Return [x, y] of the center of cell containing provided text 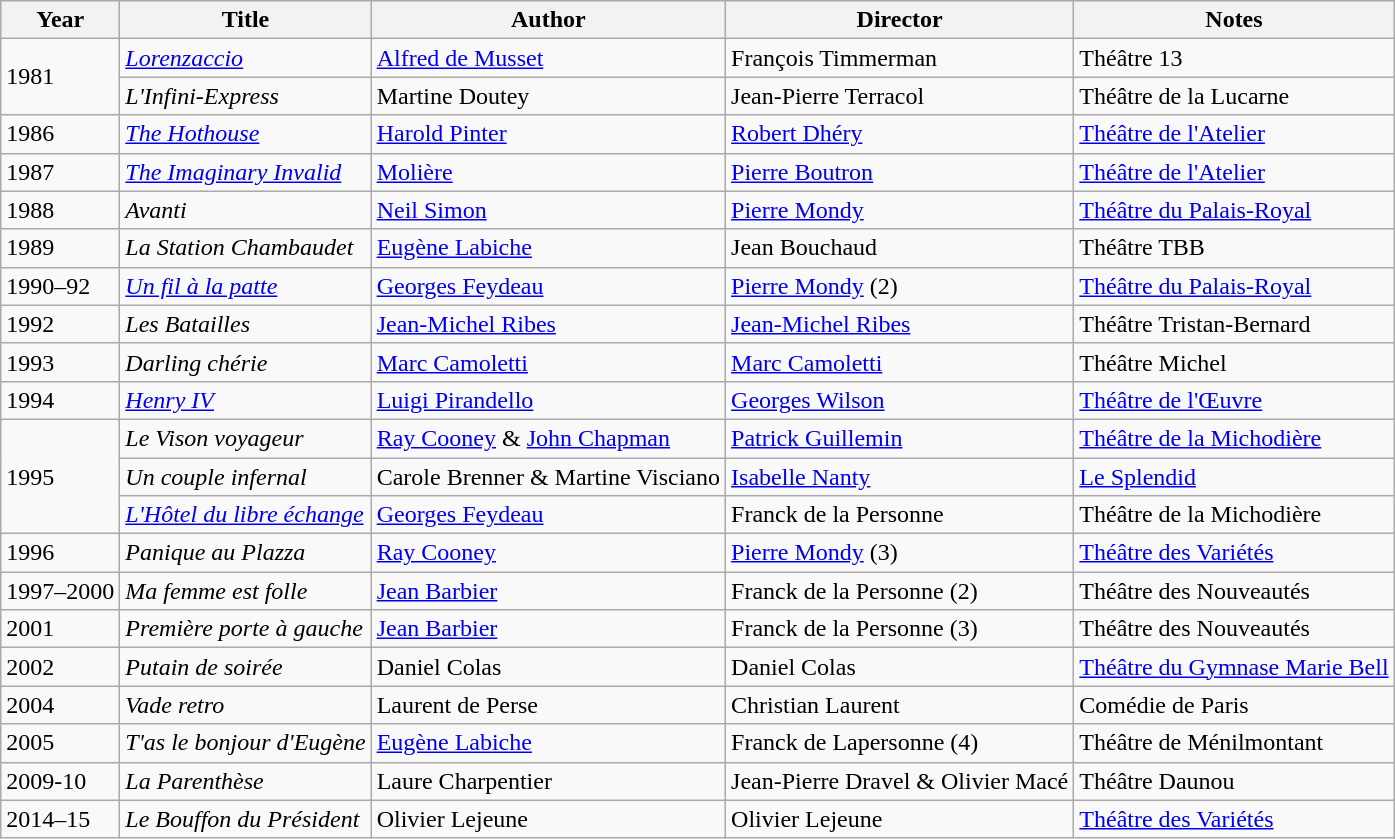
Ray Cooney & John Chapman [548, 438]
The Imaginary Invalid [246, 172]
Year [60, 20]
1981 [60, 77]
Franck de la Personne [900, 515]
Jean-Pierre Terracol [900, 96]
Georges Wilson [900, 400]
Théâtre de l'Œuvre [1234, 400]
Jean Bouchaud [900, 248]
Neil Simon [548, 210]
Putain de soirée [246, 667]
La Station Chambaudet [246, 248]
Pierre Boutron [900, 172]
La Parenthèse [246, 781]
T'as le bonjour d'Eugène [246, 743]
Vade retro [246, 705]
2005 [60, 743]
Ma femme est folle [246, 591]
Franck de la Personne (2) [900, 591]
Pierre Mondy [900, 210]
Franck de Lapersonne (4) [900, 743]
Harold Pinter [548, 134]
1994 [60, 400]
Un couple infernal [246, 477]
Author [548, 20]
Le Bouffon du Président [246, 819]
2004 [60, 705]
1990–92 [60, 286]
Molière [548, 172]
Comédie de Paris [1234, 705]
Notes [1234, 20]
1988 [60, 210]
Théâtre de Ménilmontant [1234, 743]
Robert Dhéry [900, 134]
1995 [60, 476]
L'Infini-Express [246, 96]
Franck de la Personne (3) [900, 629]
Title [246, 20]
Théâtre Tristan-Bernard [1234, 324]
Les Batailles [246, 324]
Le Vison voyageur [246, 438]
Pierre Mondy (3) [900, 553]
Avanti [246, 210]
Théâtre Michel [1234, 362]
Première porte à gauche [246, 629]
L'Hôtel du libre échange [246, 515]
Le Splendid [1234, 477]
Ray Cooney [548, 553]
1997–2000 [60, 591]
Panique au Plazza [246, 553]
Christian Laurent [900, 705]
Luigi Pirandello [548, 400]
1987 [60, 172]
Lorenzaccio [246, 58]
Martine Doutey [548, 96]
Un fil à la patte [246, 286]
Darling chérie [246, 362]
Henry IV [246, 400]
2001 [60, 629]
Patrick Guillemin [900, 438]
Théâtre du Gymnase Marie Bell [1234, 667]
Théâtre 13 [1234, 58]
2014–15 [60, 819]
2002 [60, 667]
Alfred de Musset [548, 58]
Jean-Pierre Dravel & Olivier Macé [900, 781]
Théâtre TBB [1234, 248]
1992 [60, 324]
Théâtre Daunou [1234, 781]
Laure Charpentier [548, 781]
Laurent de Perse [548, 705]
2009-10 [60, 781]
1993 [60, 362]
Théâtre de la Lucarne [1234, 96]
François Timmerman [900, 58]
Director [900, 20]
Carole Brenner & Martine Visciano [548, 477]
Isabelle Nanty [900, 477]
Pierre Mondy (2) [900, 286]
The Hothouse [246, 134]
1989 [60, 248]
1986 [60, 134]
1996 [60, 553]
